Return [x, y] of the center of cell containing provided text 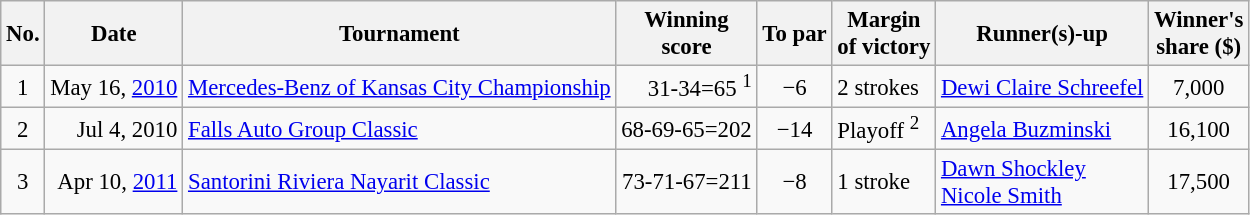
−6 [794, 87]
No. [23, 34]
1 stroke [884, 182]
7,000 [1199, 87]
−8 [794, 182]
Dewi Claire Schreefel [1042, 87]
Mercedes-Benz of Kansas City Championship [400, 87]
−14 [794, 129]
May 16, 2010 [114, 87]
Santorini Riviera Nayarit Classic [400, 182]
Apr 10, 2011 [114, 182]
Date [114, 34]
73-71-67=211 [686, 182]
2 [23, 129]
Jul 4, 2010 [114, 129]
31-34=65 1 [686, 87]
16,100 [1199, 129]
Playoff 2 [884, 129]
3 [23, 182]
Dawn Shockley Nicole Smith [1042, 182]
Falls Auto Group Classic [400, 129]
68-69-65=202 [686, 129]
17,500 [1199, 182]
1 [23, 87]
To par [794, 34]
Angela Buzminski [1042, 129]
Marginof victory [884, 34]
Tournament [400, 34]
Winner'sshare ($) [1199, 34]
Winningscore [686, 34]
Runner(s)-up [1042, 34]
2 strokes [884, 87]
